Pinpoint the cell where the given text exists, returning its (x, y) midpoint coordinate. 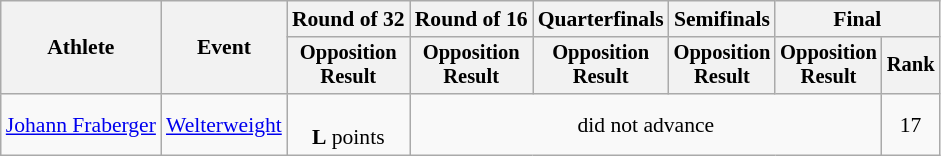
Welterweight (224, 124)
L points (348, 124)
did not advance (646, 124)
Athlete (81, 48)
Event (224, 48)
Johann Fraberger (81, 124)
17 (911, 124)
Quarterfinals (601, 19)
Round of 16 (472, 19)
Semifinals (722, 19)
Final (857, 19)
Rank (911, 66)
Round of 32 (348, 19)
